Pinpoint the cell where the given text exists, returning its (x, y) midpoint coordinate. 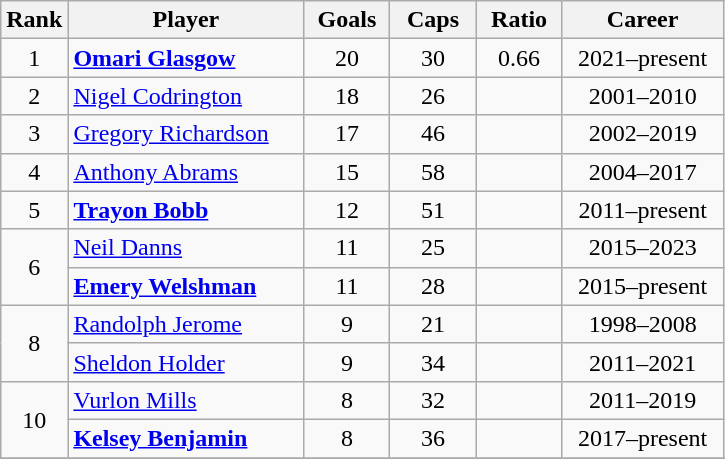
20 (347, 58)
Omari Glasgow (186, 58)
2004–2017 (642, 172)
2015–present (642, 286)
Rank (34, 20)
17 (347, 134)
3 (34, 134)
2011–2019 (642, 400)
Trayon Bobb (186, 210)
2021–present (642, 58)
51 (433, 210)
58 (433, 172)
18 (347, 96)
2 (34, 96)
Player (186, 20)
Goals (347, 20)
30 (433, 58)
32 (433, 400)
2001–2010 (642, 96)
Sheldon Holder (186, 362)
1998–2008 (642, 324)
10 (34, 419)
Kelsey Benjamin (186, 438)
25 (433, 248)
36 (433, 438)
Gregory Richardson (186, 134)
Randolph Jerome (186, 324)
2011–present (642, 210)
Ratio (519, 20)
46 (433, 134)
28 (433, 286)
Anthony Abrams (186, 172)
2002–2019 (642, 134)
2011–2021 (642, 362)
Career (642, 20)
Emery Welshman (186, 286)
21 (433, 324)
0.66 (519, 58)
5 (34, 210)
Caps (433, 20)
12 (347, 210)
34 (433, 362)
Vurlon Mills (186, 400)
2017–present (642, 438)
Neil Danns (186, 248)
2015–2023 (642, 248)
1 (34, 58)
26 (433, 96)
15 (347, 172)
4 (34, 172)
6 (34, 267)
Nigel Codrington (186, 96)
